Scan for the cell matching the given text and deliver its (x, y) coordinate at center. 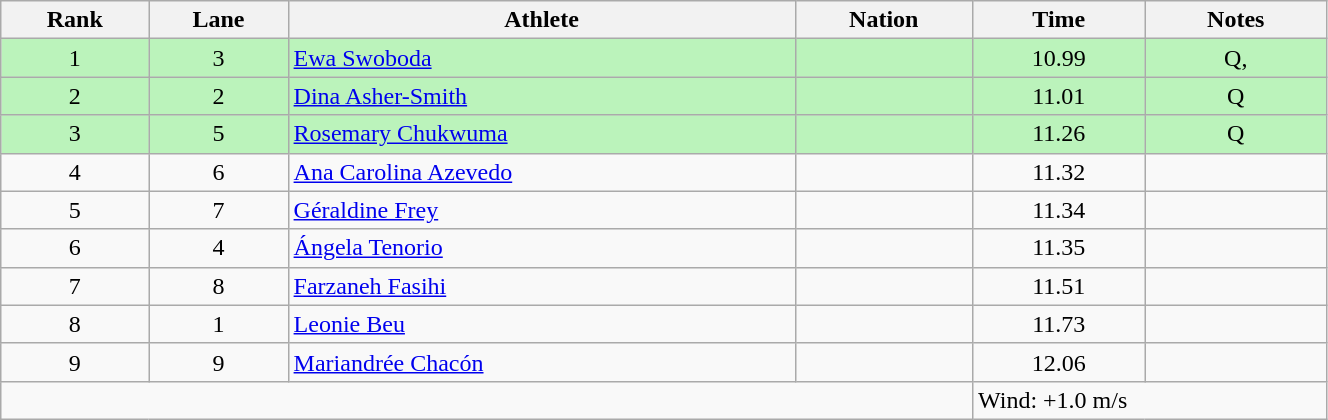
11.32 (1059, 172)
Athlete (542, 20)
11.01 (1059, 96)
Leonie Beu (542, 324)
Nation (884, 20)
Mariandrée Chacón (542, 362)
12.06 (1059, 362)
Ana Carolina Azevedo (542, 172)
10.99 (1059, 58)
Time (1059, 20)
Lane (218, 20)
Rosemary Chukwuma (542, 134)
11.73 (1059, 324)
Ewa Swoboda (542, 58)
11.51 (1059, 286)
11.26 (1059, 134)
11.35 (1059, 248)
11.34 (1059, 210)
Notes (1236, 20)
Farzaneh Fasihi (542, 286)
Rank (75, 20)
Q, (1236, 58)
Ángela Tenorio (542, 248)
Wind: +1.0 m/s (1150, 400)
Géraldine Frey (542, 210)
Dina Asher-Smith (542, 96)
